Extract the [x, y] coordinate from the center of the cell holding the provided text.  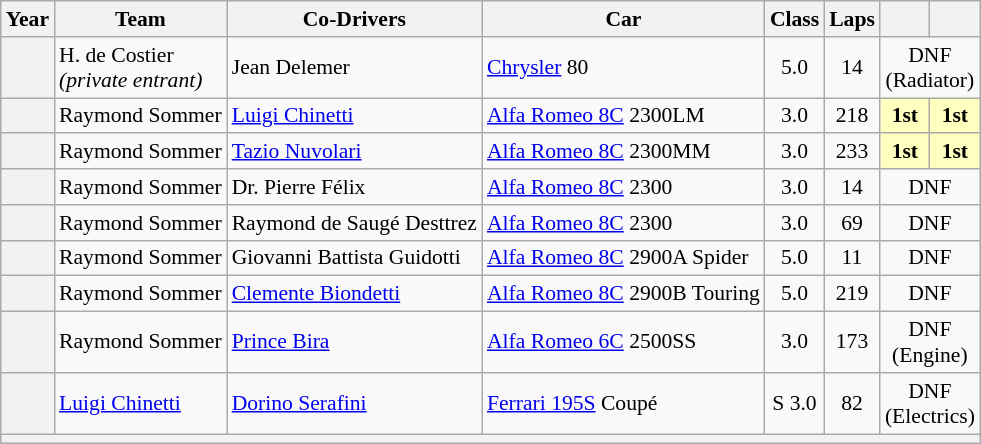
Laps [852, 19]
Alfa Romeo 8C 2300MM [624, 152]
Dr. Pierre Félix [354, 187]
Alfa Romeo 6C 2500SS [624, 342]
11 [852, 258]
Team [140, 19]
82 [852, 404]
S 3.0 [794, 404]
Tazio Nuvolari [354, 152]
DNF(Engine) [930, 342]
218 [852, 116]
Year [28, 19]
Car [624, 19]
Co-Drivers [354, 19]
219 [852, 294]
DNF(Electrics) [930, 404]
DNF(Radiator) [930, 68]
Clemente Biondetti [354, 294]
Alfa Romeo 8C 2300LM [624, 116]
Jean Delemer [354, 68]
Class [794, 19]
173 [852, 342]
69 [852, 223]
233 [852, 152]
Ferrari 195S Coupé [624, 404]
Raymond de Saugé Desttrez [354, 223]
Alfa Romeo 8C 2900B Touring [624, 294]
Chrysler 80 [624, 68]
H. de Costier(private entrant) [140, 68]
Giovanni Battista Guidotti [354, 258]
Dorino Serafini [354, 404]
Prince Bira [354, 342]
Alfa Romeo 8C 2900A Spider [624, 258]
